Find where the given text appears and provide that cell's center as [X, Y] coordinate. 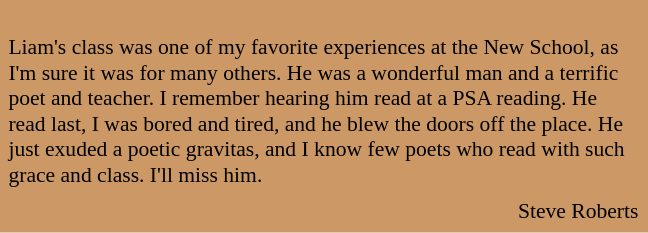
Steve Roberts [324, 210]
